Scan for the cell matching the given text and deliver its (x, y) coordinate at center. 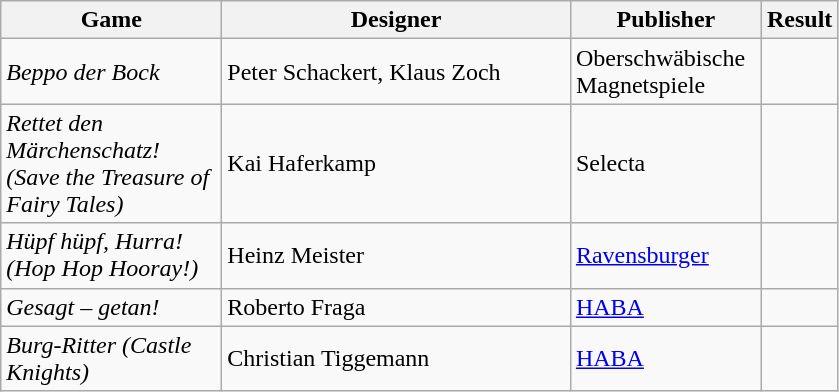
Peter Schackert, Klaus Zoch (396, 72)
Burg-Ritter (Castle Knights) (112, 358)
Selecta (666, 164)
Beppo der Bock (112, 72)
Result (799, 20)
Gesagt – getan! (112, 307)
Publisher (666, 20)
Kai Haferkamp (396, 164)
Hüpf hüpf, Hurra! (Hop Hop Hooray!) (112, 256)
Ravensburger (666, 256)
Rettet den Märchenschatz! (Save the Treasure of Fairy Tales) (112, 164)
Designer (396, 20)
Christian Tiggemann (396, 358)
Game (112, 20)
Roberto Fraga (396, 307)
Heinz Meister (396, 256)
Oberschwäbische Magnetspiele (666, 72)
